For the text-containing cell, return its midpoint in [x, y] coordinate format. 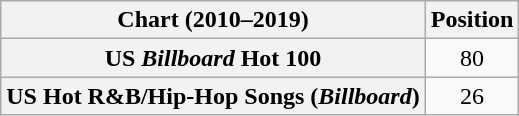
US Billboard Hot 100 [213, 58]
Chart (2010–2019) [213, 20]
US Hot R&B/Hip-Hop Songs (Billboard) [213, 96]
80 [472, 58]
26 [472, 96]
Position [472, 20]
